Detect which cell encompasses the target text, then output its [x, y] center coordinate. 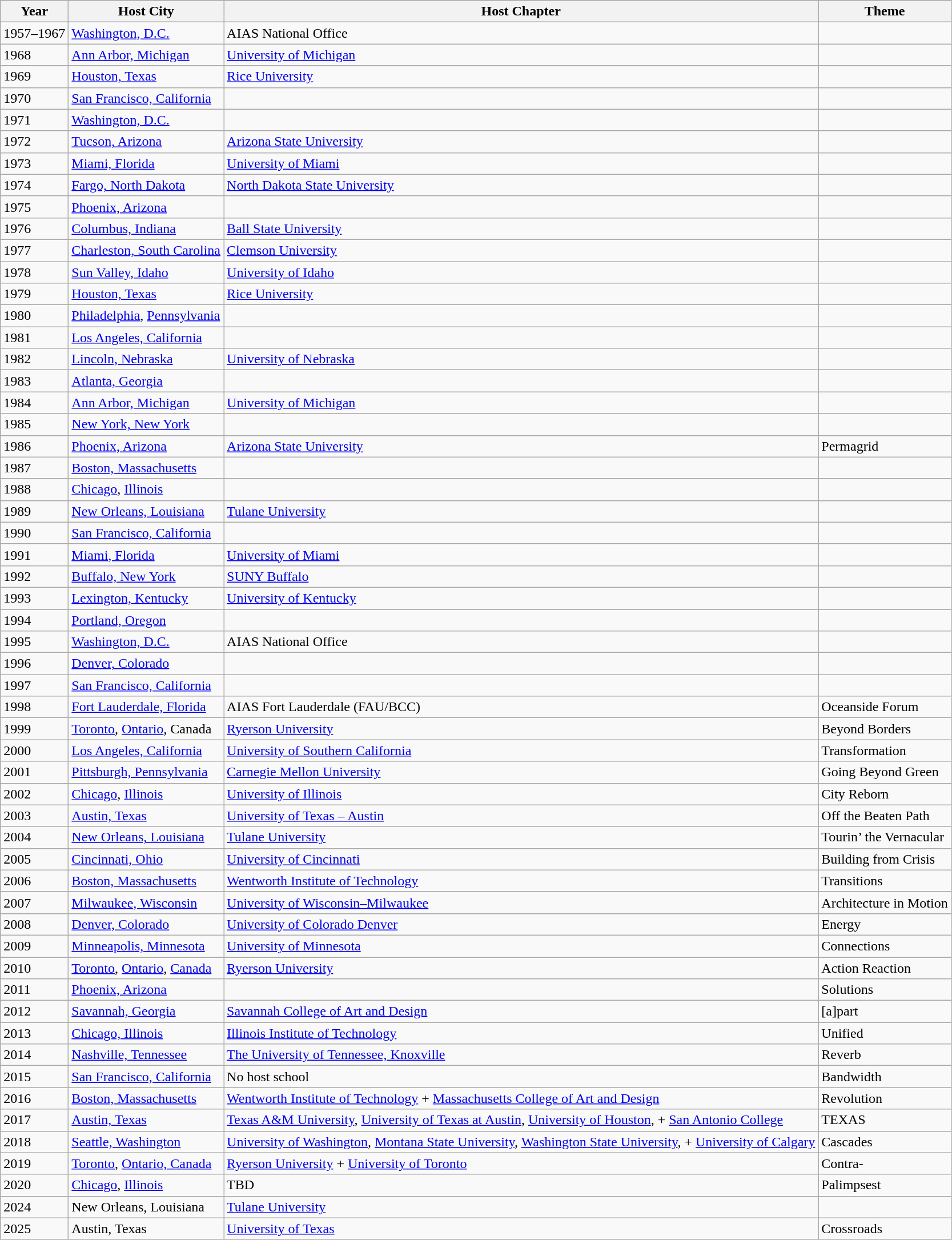
University of Illinois [521, 794]
University of Cincinnati [521, 859]
University of Texas – Austin [521, 816]
Year [34, 11]
2015 [34, 1077]
1984 [34, 403]
University of Texas [521, 1229]
1976 [34, 228]
TEXAS [885, 1120]
Revolution [885, 1098]
2012 [34, 1012]
University of Nebraska [521, 359]
2024 [34, 1207]
University of Wisconsin–Milwaukee [521, 902]
Clemson University [521, 250]
1968 [34, 55]
Contra- [885, 1163]
SUNY Buffalo [521, 576]
1999 [34, 729]
TBD [521, 1185]
2009 [34, 946]
Ryerson University + University of Toronto [521, 1163]
Tourin’ the Vernacular [885, 837]
New York, New York [146, 424]
1993 [34, 598]
No host school [521, 1077]
Going Beyond Green [885, 772]
1987 [34, 468]
Crossroads [885, 1229]
2013 [34, 1033]
2007 [34, 902]
University of Washington, Montana State University, Washington State University, + University of Calgary [521, 1142]
2020 [34, 1185]
2002 [34, 794]
Energy [885, 924]
AIAS Fort Lauderdale (FAU/BCC) [521, 707]
1969 [34, 77]
1970 [34, 98]
1983 [34, 381]
1957–1967 [34, 33]
2003 [34, 816]
The University of Tennessee, Knoxville [521, 1055]
Transformation [885, 751]
Off the Beaten Path [885, 816]
Fort Lauderdale, Florida [146, 707]
1979 [34, 294]
Lexington, Kentucky [146, 598]
City Reborn [885, 794]
1996 [34, 664]
1992 [34, 576]
Portland, Oregon [146, 620]
Cascades [885, 1142]
Philadelphia, Pennsylvania [146, 316]
Beyond Borders [885, 729]
Wentworth Institute of Technology [521, 881]
Pittsburgh, Pennsylvania [146, 772]
Fargo, North Dakota [146, 185]
2019 [34, 1163]
1982 [34, 359]
1977 [34, 250]
2014 [34, 1055]
1971 [34, 120]
1998 [34, 707]
1980 [34, 316]
Architecture in Motion [885, 902]
2000 [34, 751]
Bandwidth [885, 1077]
1972 [34, 142]
1997 [34, 685]
University of Kentucky [521, 598]
University of Idaho [521, 272]
Texas A&M University, University of Texas at Austin, University of Houston, + San Antonio College [521, 1120]
Unified [885, 1033]
Cincinnati, Ohio [146, 859]
2010 [34, 968]
1973 [34, 163]
Connections [885, 946]
2017 [34, 1120]
1995 [34, 642]
Palimpsest [885, 1185]
2005 [34, 859]
2018 [34, 1142]
Savannah College of Art and Design [521, 1012]
Building from Crisis [885, 859]
1988 [34, 489]
Carnegie Mellon University [521, 772]
Transitions [885, 881]
Wentworth Institute of Technology + Massachusetts College of Art and Design [521, 1098]
University of Minnesota [521, 946]
2008 [34, 924]
2006 [34, 881]
1994 [34, 620]
2004 [34, 837]
Milwaukee, Wisconsin [146, 902]
University of Colorado Denver [521, 924]
Atlanta, Georgia [146, 381]
1978 [34, 272]
Action Reaction [885, 968]
2011 [34, 990]
North Dakota State University [521, 185]
Charleston, South Carolina [146, 250]
Ball State University [521, 228]
Buffalo, New York [146, 576]
University of Southern California [521, 751]
Nashville, Tennessee [146, 1055]
Sun Valley, Idaho [146, 272]
1989 [34, 511]
[a]part [885, 1012]
Savannah, Georgia [146, 1012]
1986 [34, 446]
1985 [34, 424]
Solutions [885, 990]
1990 [34, 533]
Oceanside Forum [885, 707]
2001 [34, 772]
Columbus, Indiana [146, 228]
Tucson, Arizona [146, 142]
Permagrid [885, 446]
Minneapolis, Minnesota [146, 946]
2016 [34, 1098]
Illinois Institute of Technology [521, 1033]
Theme [885, 11]
1991 [34, 555]
1975 [34, 207]
Seattle, Washington [146, 1142]
Host Chapter [521, 11]
1974 [34, 185]
Host City [146, 11]
2025 [34, 1229]
1981 [34, 338]
Reverb [885, 1055]
Lincoln, Nebraska [146, 359]
